Identify which cell holds the provided text, then report its [x, y] central coordinate. 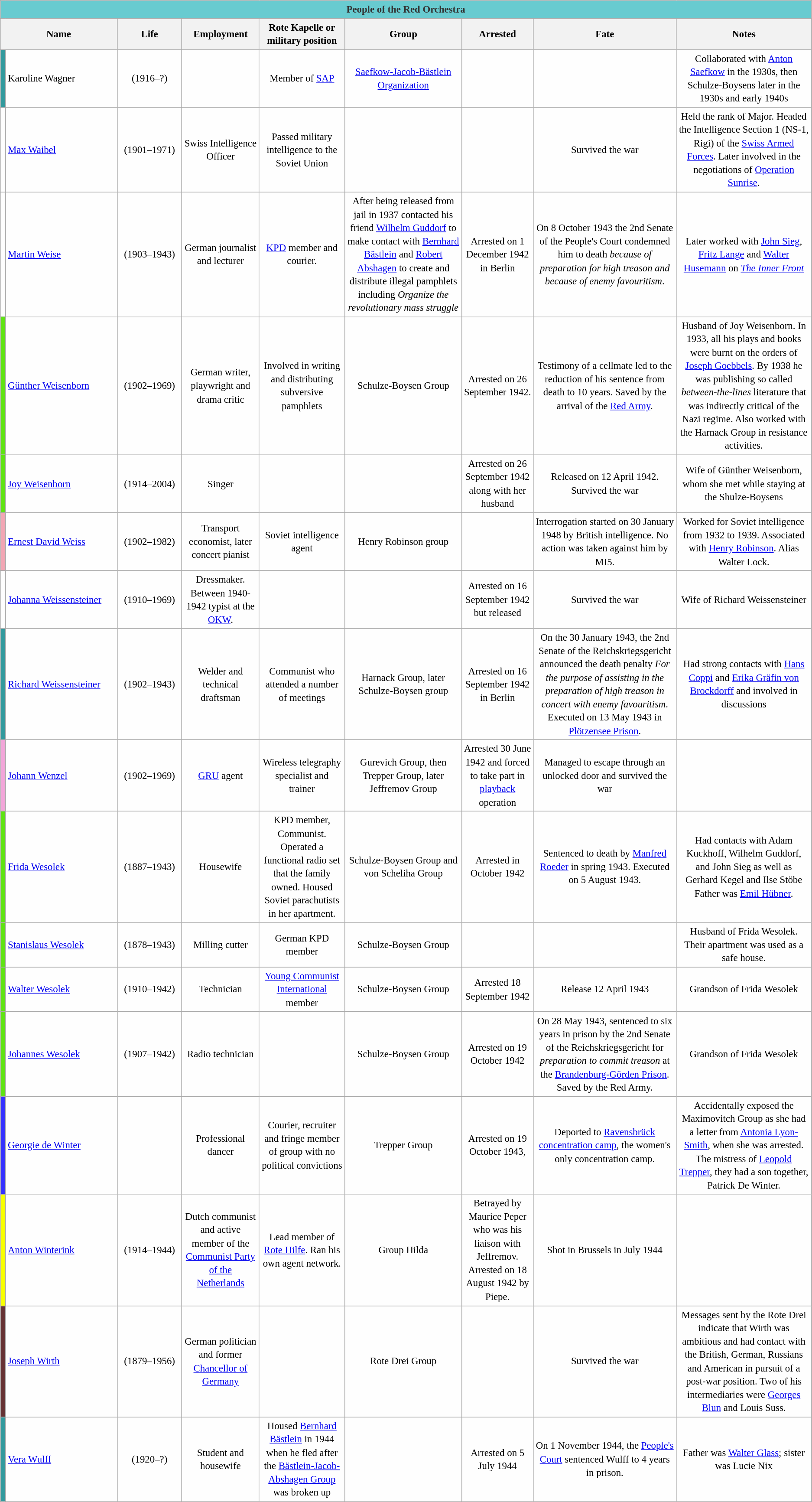
Rote Kapelle or military position [302, 34]
Communist who attended a number of meetings [302, 684]
Arrested [497, 34]
Wife of Günther Weisenborn, whom she met while staying at the Shulze-Boysens [744, 484]
Testimony of a cellmate led to the reduction of his sentence from death to 10 years. Saved by the arrival of the Red Army. [605, 386]
Transport economist, later concert pianist [221, 542]
Wireless telegraphy specialist and trainer [302, 775]
Husband of Frida Wesolek. Their apartment was used as a safe house. [744, 945]
Radio technician [221, 1054]
Max Waibel [62, 150]
(1887–1943) [149, 867]
(1902–1943) [149, 684]
Georgie de Winter [62, 1145]
Johannes Wesolek [62, 1054]
Housewife [221, 867]
(1907–1942) [149, 1054]
Milling cutter [221, 945]
Wife of Richard Weissensteiner [744, 600]
Courier, recruiter and fringe member of group with no political convictions [302, 1145]
Worked for Soviet intelligence from 1932 to 1939. Associated with Henry Robinson. Alias Walter Lock. [744, 542]
Martin Weise [62, 254]
People of the Red Orchestra [406, 10]
Arrested on 5 July 1944 [497, 1459]
(1910–1942) [149, 989]
Name [59, 34]
Deported to Ravensbrück concentration camp, the women's only concentration camp. [605, 1145]
German writer, playwright and drama critic [221, 386]
Soviet intelligence agent [302, 542]
Anton Winterink [62, 1250]
Housed Bernhard Bästlein in 1944 when he fled after the Bästlein-Jacob-Abshagen Group was broken up [302, 1459]
Passed military intelligence to the Soviet Union [302, 150]
Student and housewife [221, 1459]
Arrested on 1 December 1942 in Berlin [497, 254]
Henry Robinson group [403, 542]
Interrogation started on 30 January 1948 by British intelligence. No action was taken against him by MI5. [605, 542]
Joy Weisenborn [62, 484]
On 1 November 1944, the People's Court sentenced Wulff to 4 years in prison. [605, 1459]
Arrested on 16 September 1942 but released [497, 600]
Stanislaus Wesolek [62, 945]
Trepper Group [403, 1145]
Arrested on 26 September 1942. [497, 386]
Rote Drei Group [403, 1361]
Arrested on 16 September 1942 in Berlin [497, 684]
(1903–1943) [149, 254]
Richard Weissensteiner [62, 684]
Gurevich Group, then Trepper Group, later Jeffremov Group [403, 775]
(1879–1956) [149, 1361]
(1916–?) [149, 78]
Schulze-Boysen Group and von Scheliha Group [403, 867]
Group Hilda [403, 1250]
Arrested on 19 October 1943, [497, 1145]
Employment [221, 34]
(1901–1971) [149, 150]
Involved in writing and distributing subversive pamphlets [302, 386]
Johann Wenzel [62, 775]
Arrested on 19 October 1942 [497, 1054]
GRU agent [221, 775]
Released on 12 April 1942. Survived the war [605, 484]
Member of SAP [302, 78]
KPD member and courier. [302, 254]
Arrested in October 1942 [497, 867]
Lead member of Rote Hilfe. Ran his own agent network. [302, 1250]
Notes [744, 34]
Collaborated with Anton Saefkow in the 1930s, then Schulze-Boysens later in the 1930s and early 1940s [744, 78]
Frida Wesolek [62, 867]
Arrested 30 June 1942 and forced to take part in playback operation [497, 775]
Sentenced to death by Manfred Roeder in spring 1943. Executed on 5 August 1943. [605, 867]
(1914–1944) [149, 1250]
Joseph Wirth [62, 1361]
Swiss Intelligence Officer [221, 150]
Shot in Brussels in July 1944 [605, 1250]
Technician [221, 989]
Harnack Group, later Schulze-Boysen group [403, 684]
Dutch communist and active member of the Communist Party of the Netherlands [221, 1250]
German politician and former Chancellor of Germany [221, 1361]
Saefkow-Jacob-Bästlein Organization [403, 78]
Ernest David Weiss [62, 542]
Singer [221, 484]
Betrayed by Maurice Peper who was his liaison with Jeffremov. Arrested on 18 August 1942 by Piepe. [497, 1250]
Günther Weisenborn [62, 386]
(1920–?) [149, 1459]
Managed to escape through an unlocked door and survived the war [605, 775]
Life [149, 34]
(1902–1982) [149, 542]
(1910–1969) [149, 600]
Group [403, 34]
Father was Walter Glass; sister was Lucie Nix [744, 1459]
Karoline Wagner [62, 78]
German KPD member [302, 945]
Walter Wesolek [62, 989]
Young Communist International member [302, 989]
KPD member, Communist. Operated a functional radio set that the family owned. Housed Soviet parachutists in her apartment. [302, 867]
Johanna Weissensteiner [62, 600]
Release 12 April 1943 [605, 989]
(1914–2004) [149, 484]
(1878–1943) [149, 945]
Had strong contacts with Hans Coppi and Erika Gräfin von Brockdorff and involved in discussions [744, 684]
Had contacts with Adam Kuckhoff, Wilhelm Guddorf, and John Sieg as well as Gerhard Kegel and Ilse Stöbe Father was Emil Hübner. [744, 867]
Fate [605, 34]
Welder and technical draftsman [221, 684]
Professional dancer [221, 1145]
Later worked with John Sieg, Fritz Lange and Walter Husemann on The Inner Front [744, 254]
Arrested on 26 September 1942 along with her husband [497, 484]
German journalist and lecturer [221, 254]
Dressmaker. Between 1940-1942 typist at the OKW. [221, 600]
Vera Wulff [62, 1459]
Arrested 18 September 1942 [497, 989]
